Output the (X, Y) coordinate of the center of the cell containing the given text.  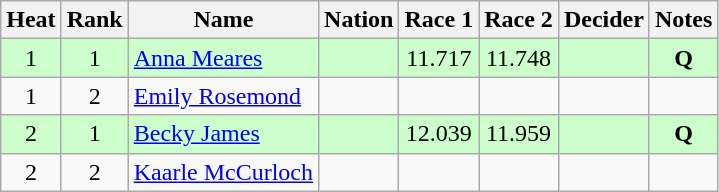
Anna Meares (223, 58)
Notes (683, 20)
Nation (359, 20)
Becky James (223, 134)
Emily Rosemond (223, 96)
Decider (604, 20)
Kaarle McCurloch (223, 172)
12.039 (439, 134)
Rank (94, 20)
Name (223, 20)
11.959 (519, 134)
11.748 (519, 58)
Race 1 (439, 20)
Race 2 (519, 20)
Heat (31, 20)
11.717 (439, 58)
